Pinpoint the cell where the given text exists, returning its [x, y] midpoint coordinate. 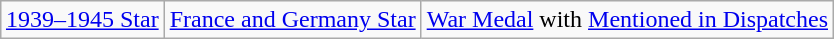
1939–1945 Star [82, 20]
War Medal with Mentioned in Dispatches [627, 20]
France and Germany Star [292, 20]
